Capture the cell that displays the provided text and extract its (X, Y) central coordinate. 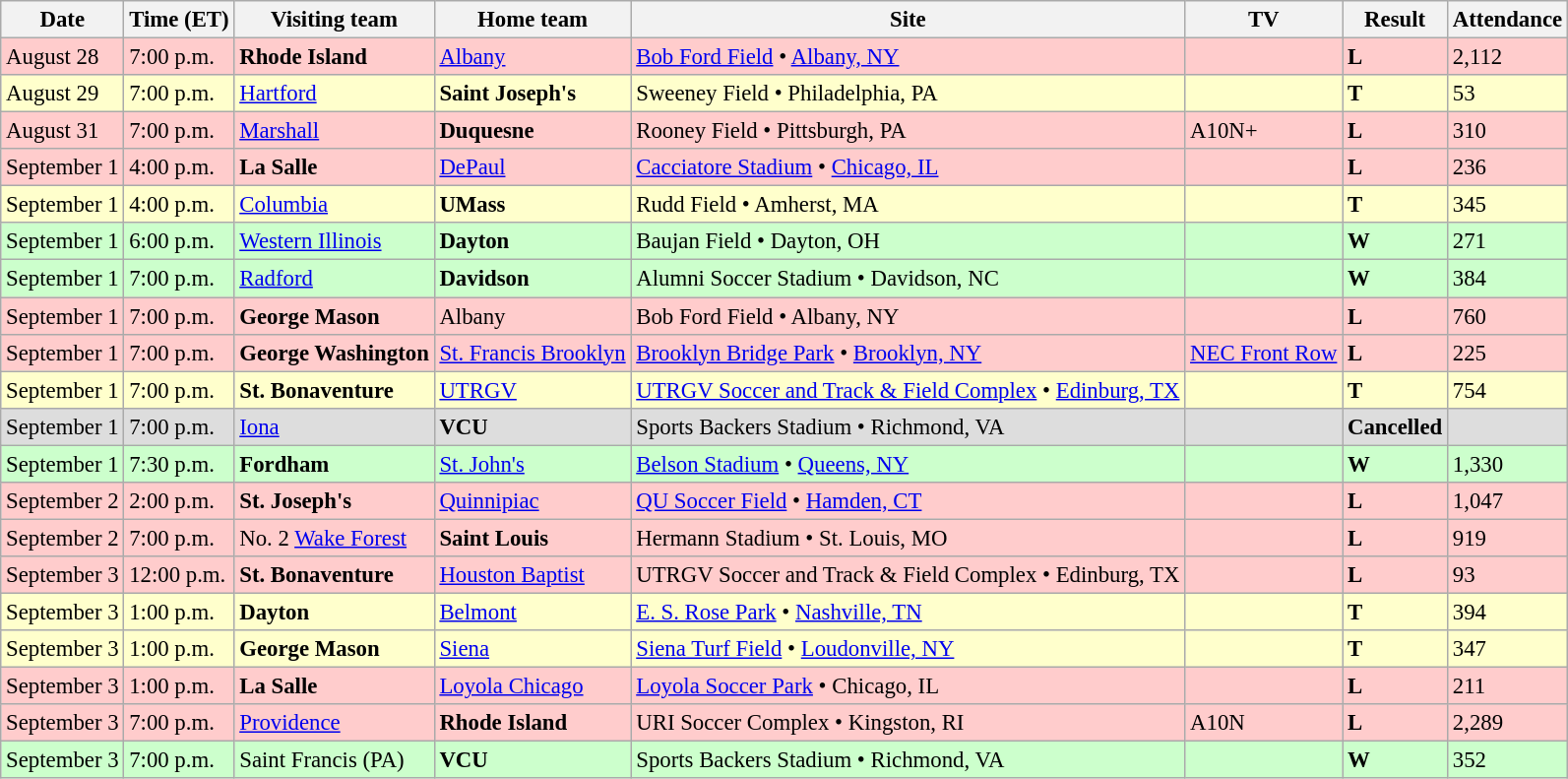
919 (1507, 538)
E. S. Rose Park • Nashville, TN (908, 612)
Quinnipiac (533, 501)
No. 2 Wake Forest (335, 538)
Houston Baptist (533, 575)
754 (1507, 390)
384 (1507, 279)
Cacciatore Stadium • Chicago, IL (908, 167)
Davidson (533, 279)
2,289 (1507, 723)
NEC Front Row (1264, 353)
Brooklyn Bridge Park • Brooklyn, NY (908, 353)
Saint Louis (533, 538)
UTRGV (533, 390)
Belson Stadium • Queens, NY (908, 464)
Siena (533, 649)
Providence (335, 723)
345 (1507, 205)
A10N+ (1264, 131)
7:30 p.m. (179, 464)
347 (1507, 649)
UMass (533, 205)
TV (1264, 20)
2:00 p.m. (179, 501)
53 (1507, 94)
93 (1507, 575)
Western Illinois (335, 241)
Siena Turf Field • Loudonville, NY (908, 649)
236 (1507, 167)
2,112 (1507, 57)
Iona (335, 426)
Visiting team (335, 20)
Site (908, 20)
Hartford (335, 94)
August 29 (63, 94)
Hermann Stadium • St. Louis, MO (908, 538)
Rooney Field • Pittsburgh, PA (908, 131)
August 28 (63, 57)
Marshall (335, 131)
6:00 p.m. (179, 241)
Home team (533, 20)
310 (1507, 131)
211 (1507, 686)
Date (63, 20)
Sweeney Field • Philadelphia, PA (908, 94)
A10N (1264, 723)
1,047 (1507, 501)
St. Francis Brooklyn (533, 353)
St. Joseph's (335, 501)
Saint Joseph's (533, 94)
394 (1507, 612)
DePaul (533, 167)
Belmont (533, 612)
352 (1507, 760)
Time (ET) (179, 20)
George Washington (335, 353)
Result (1396, 20)
Duquesne (533, 131)
Saint Francis (PA) (335, 760)
Fordham (335, 464)
St. John's (533, 464)
Loyola Soccer Park • Chicago, IL (908, 686)
225 (1507, 353)
August 31 (63, 131)
1,330 (1507, 464)
Loyola Chicago (533, 686)
Attendance (1507, 20)
Columbia (335, 205)
12:00 p.m. (179, 575)
QU Soccer Field • Hamden, CT (908, 501)
URI Soccer Complex • Kingston, RI (908, 723)
Radford (335, 279)
Baujan Field • Dayton, OH (908, 241)
Cancelled (1396, 426)
Alumni Soccer Stadium • Davidson, NC (908, 279)
Rudd Field • Amherst, MA (908, 205)
760 (1507, 316)
271 (1507, 241)
